Detect which cell encompasses the target text, then output its (X, Y) center coordinate. 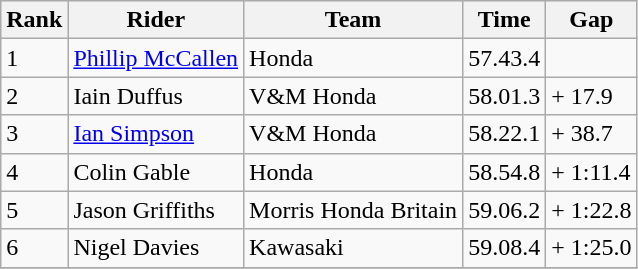
Morris Honda Britain (354, 210)
5 (34, 210)
Gap (592, 20)
Time (504, 20)
+ 1:25.0 (592, 248)
+ 17.9 (592, 96)
58.01.3 (504, 96)
1 (34, 58)
59.08.4 (504, 248)
2 (34, 96)
+ 1:11.4 (592, 172)
3 (34, 134)
Ian Simpson (156, 134)
Jason Griffiths (156, 210)
+ 38.7 (592, 134)
Rider (156, 20)
Team (354, 20)
57.43.4 (504, 58)
Nigel Davies (156, 248)
58.54.8 (504, 172)
Colin Gable (156, 172)
+ 1:22.8 (592, 210)
Phillip McCallen (156, 58)
Kawasaki (354, 248)
Iain Duffus (156, 96)
6 (34, 248)
58.22.1 (504, 134)
Rank (34, 20)
59.06.2 (504, 210)
4 (34, 172)
